From the cell containing the given text, extract its center point as [x, y] coordinate. 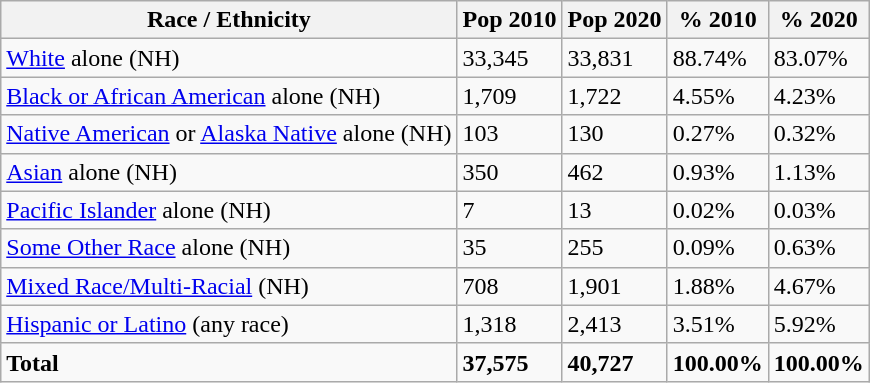
103 [510, 134]
Mixed Race/Multi-Racial (NH) [229, 286]
7 [510, 210]
88.74% [718, 58]
Total [229, 362]
13 [614, 210]
33,831 [614, 58]
White alone (NH) [229, 58]
0.32% [818, 134]
255 [614, 248]
Pop 2020 [614, 20]
0.27% [718, 134]
3.51% [718, 324]
Pop 2010 [510, 20]
350 [510, 172]
708 [510, 286]
0.09% [718, 248]
Black or African American alone (NH) [229, 96]
Race / Ethnicity [229, 20]
5.92% [818, 324]
% 2020 [818, 20]
4.67% [818, 286]
0.02% [718, 210]
40,727 [614, 362]
Native American or Alaska Native alone (NH) [229, 134]
33,345 [510, 58]
4.55% [718, 96]
Hispanic or Latino (any race) [229, 324]
37,575 [510, 362]
130 [614, 134]
Asian alone (NH) [229, 172]
1,318 [510, 324]
0.03% [818, 210]
% 2010 [718, 20]
83.07% [818, 58]
1.88% [718, 286]
35 [510, 248]
1.13% [818, 172]
462 [614, 172]
Pacific Islander alone (NH) [229, 210]
1,722 [614, 96]
0.63% [818, 248]
0.93% [718, 172]
2,413 [614, 324]
1,709 [510, 96]
Some Other Race alone (NH) [229, 248]
1,901 [614, 286]
4.23% [818, 96]
